Return [X, Y] of the center of cell containing provided text 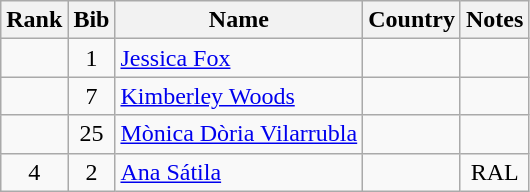
RAL [494, 172]
Jessica Fox [239, 58]
7 [92, 96]
2 [92, 172]
25 [92, 134]
Mònica Dòria Vilarrubla [239, 134]
Country [412, 20]
1 [92, 58]
Kimberley Woods [239, 96]
Ana Sátila [239, 172]
4 [34, 172]
Bib [92, 20]
Name [239, 20]
Rank [34, 20]
Notes [494, 20]
